Search for the cell housing the specified text and yield its [X, Y] center coordinate. 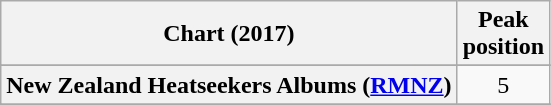
Peak position [503, 34]
Chart (2017) [229, 34]
5 [503, 85]
New Zealand Heatseekers Albums (RMNZ) [229, 85]
